Determine the [X, Y] coordinate at the center of the cell enclosing the given text.  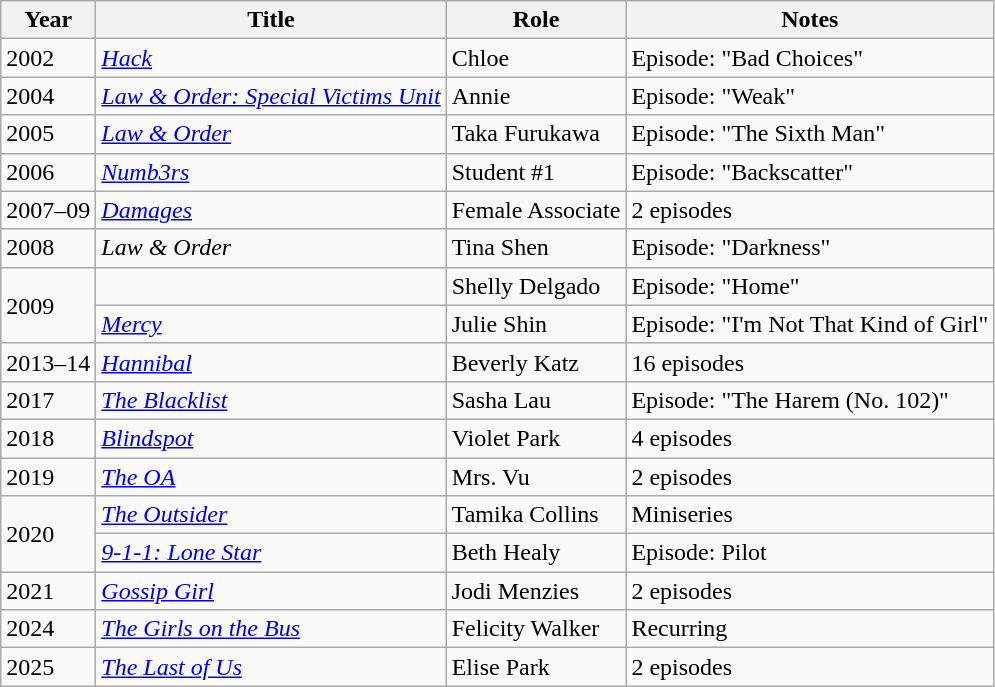
Julie Shin [536, 324]
2006 [48, 172]
Hannibal [271, 362]
2021 [48, 591]
Notes [810, 20]
Episode: "The Harem (No. 102)" [810, 400]
9-1-1: Lone Star [271, 553]
4 episodes [810, 438]
The Outsider [271, 515]
Felicity Walker [536, 629]
2009 [48, 305]
Episode: "I'm Not That Kind of Girl" [810, 324]
Female Associate [536, 210]
Jodi Menzies [536, 591]
Title [271, 20]
Beth Healy [536, 553]
Numb3rs [271, 172]
Episode: "The Sixth Man" [810, 134]
Taka Furukawa [536, 134]
Annie [536, 96]
Law & Order: Special Victims Unit [271, 96]
Tamika Collins [536, 515]
2004 [48, 96]
The Blacklist [271, 400]
Hack [271, 58]
Episode: "Home" [810, 286]
2013–14 [48, 362]
Episode: "Bad Choices" [810, 58]
Violet Park [536, 438]
Role [536, 20]
Tina Shen [536, 248]
Year [48, 20]
2024 [48, 629]
2002 [48, 58]
Damages [271, 210]
Episode: "Weak" [810, 96]
Mercy [271, 324]
The Last of Us [271, 667]
2019 [48, 477]
Student #1 [536, 172]
Recurring [810, 629]
Blindspot [271, 438]
Episode: "Darkness" [810, 248]
The OA [271, 477]
Gossip Girl [271, 591]
2008 [48, 248]
Elise Park [536, 667]
2007–09 [48, 210]
2025 [48, 667]
Mrs. Vu [536, 477]
2018 [48, 438]
2017 [48, 400]
Miniseries [810, 515]
Episode: "Backscatter" [810, 172]
Episode: Pilot [810, 553]
Chloe [536, 58]
16 episodes [810, 362]
Shelly Delgado [536, 286]
2020 [48, 534]
2005 [48, 134]
Sasha Lau [536, 400]
The Girls on the Bus [271, 629]
Beverly Katz [536, 362]
